From the cell containing the given text, extract its center point as (x, y) coordinate. 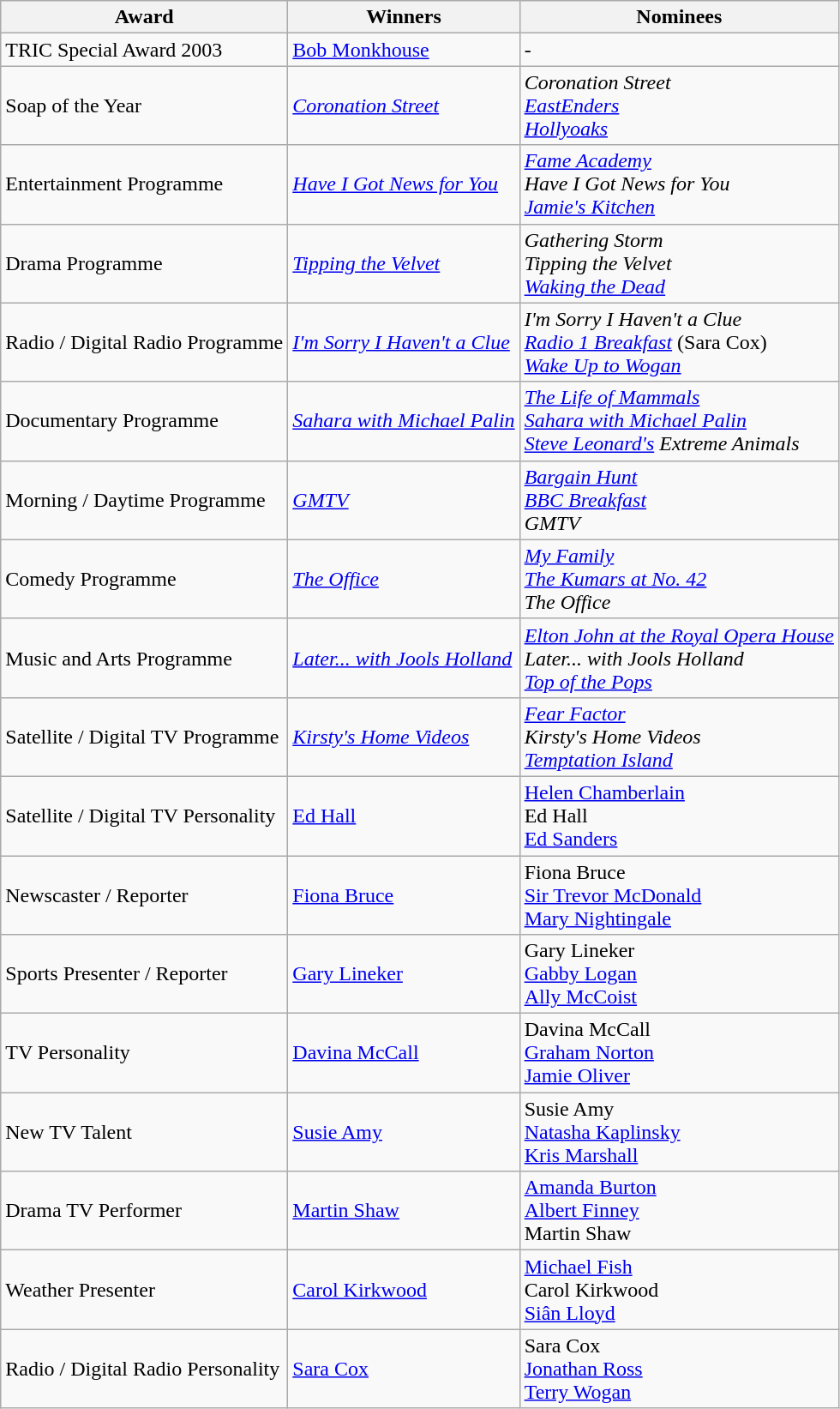
Bob Monkhouse (404, 50)
Helen Chamberlain Ed Hall Ed Sanders (679, 816)
Coronation Street (404, 105)
Have I Got News for You (404, 184)
New TV Talent (144, 1132)
Newscaster / Reporter (144, 895)
Weather Presenter (144, 1290)
Fame Academy Have I Got News for You Jamie's Kitchen (679, 184)
TV Personality (144, 1053)
Gathering Storm Tipping the Velvet Waking the Dead (679, 263)
Martin Shaw (404, 1211)
Sara Cox Jonathan Ross Terry Wogan (679, 1369)
The Life of Mammals Sahara with Michael Palin Steve Leonard's Extreme Animals (679, 421)
Fiona Bruce Sir Trevor McDonald Mary Nightingale (679, 895)
Bargain Hunt BBC Breakfast GMTV (679, 500)
Radio / Digital Radio Personality (144, 1369)
I'm Sorry I Haven't a Clue (404, 342)
Entertainment Programme (144, 184)
Amanda Burton Albert Finney Martin Shaw (679, 1211)
Drama Programme (144, 263)
Fear Factor Kirsty's Home Videos Temptation Island (679, 737)
- (679, 50)
Gary Lineker (404, 974)
Nominees (679, 17)
Award (144, 17)
Susie Amy (404, 1132)
Later... with Jools Holland (404, 658)
The Office (404, 579)
Davina McCall (404, 1053)
Ed Hall (404, 816)
TRIC Special Award 2003 (144, 50)
Sports Presenter / Reporter (144, 974)
Kirsty's Home Videos (404, 737)
Soap of the Year (144, 105)
GMTV (404, 500)
Morning / Daytime Programme (144, 500)
My Family The Kumars at No. 42 The Office (679, 579)
Sara Cox (404, 1369)
I'm Sorry I Haven't a Clue Radio 1 Breakfast (Sara Cox) Wake Up to Wogan (679, 342)
Drama TV Performer (144, 1211)
Susie Amy Natasha Kaplinsky Kris Marshall (679, 1132)
Satellite / Digital TV Personality (144, 816)
Music and Arts Programme (144, 658)
Fiona Bruce (404, 895)
Michael Fish Carol Kirkwood Siân Lloyd (679, 1290)
Gary Lineker Gabby Logan Ally McCoist (679, 974)
Satellite / Digital TV Programme (144, 737)
Carol Kirkwood (404, 1290)
Coronation Street EastEnders Hollyoaks (679, 105)
Winners (404, 17)
Sahara with Michael Palin (404, 421)
Documentary Programme (144, 421)
Radio / Digital Radio Programme (144, 342)
Elton John at the Royal Opera House Later... with Jools Holland Top of the Pops (679, 658)
Davina McCall Graham Norton Jamie Oliver (679, 1053)
Comedy Programme (144, 579)
Tipping the Velvet (404, 263)
